Scan for the cell matching the given text and deliver its [x, y] coordinate at center. 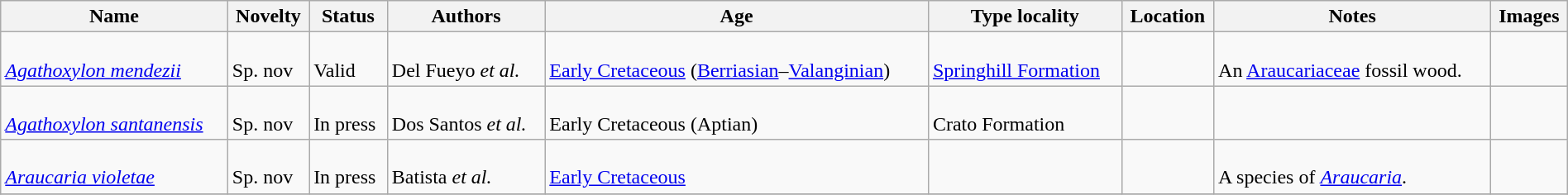
Springhill Formation [1025, 59]
Name [114, 17]
Crato Formation [1025, 112]
Agathoxylon mendezii [114, 59]
Location [1168, 17]
Early Cretaceous (Berriasian–Valanginian) [737, 59]
Valid [349, 59]
Del Fueyo et al. [466, 59]
Early Cretaceous (Aptian) [737, 112]
Novelty [268, 17]
Type locality [1025, 17]
Batista et al. [466, 167]
An Araucariaceae fossil wood. [1353, 59]
A species of Araucaria. [1353, 167]
Dos Santos et al. [466, 112]
Authors [466, 17]
Status [349, 17]
Age [737, 17]
Early Cretaceous [737, 167]
Agathoxylon santanensis [114, 112]
Araucaria violetae [114, 167]
Notes [1353, 17]
Images [1530, 17]
